Return (x, y) of the center of cell containing provided text 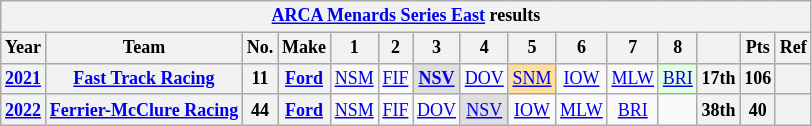
Year (24, 48)
2 (396, 48)
7 (632, 48)
11 (260, 78)
2021 (24, 78)
44 (260, 110)
8 (678, 48)
106 (758, 78)
Ref (793, 48)
SNM (532, 78)
Pts (758, 48)
ARCA Menards Series East results (406, 16)
2022 (24, 110)
3 (437, 48)
No. (260, 48)
6 (582, 48)
Fast Track Racing (144, 78)
5 (532, 48)
4 (484, 48)
40 (758, 110)
17th (718, 78)
Team (144, 48)
Make (304, 48)
Ferrier-McClure Racing (144, 110)
1 (354, 48)
38th (718, 110)
